Capture the cell that displays the provided text and extract its (X, Y) central coordinate. 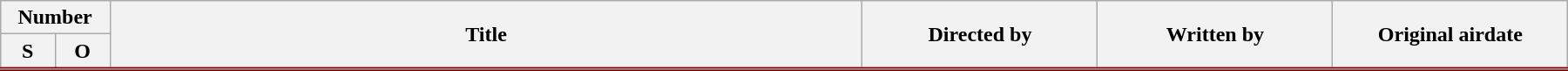
Written by (1215, 35)
Directed by (980, 35)
Original airdate (1450, 35)
O (82, 52)
S (28, 52)
Title (486, 35)
Number (55, 18)
